Locate the cell with the specified text and output its [x, y] center coordinate. 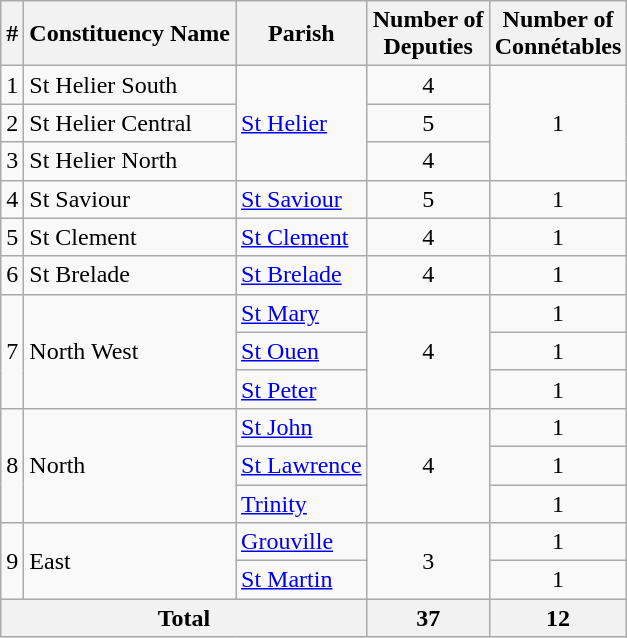
Number ofDeputies [428, 34]
St Helier Central [130, 123]
Constituency Name [130, 34]
Parish [302, 34]
St John [302, 427]
St Helier North [130, 161]
9 [12, 561]
St Helier South [130, 85]
7 [12, 351]
St Helier [302, 123]
St Mary [302, 313]
North [130, 465]
# [12, 34]
37 [428, 618]
St Peter [302, 389]
Number ofConnétables [558, 34]
8 [12, 465]
2 [12, 123]
St Ouen [302, 351]
Grouville [302, 542]
East [130, 561]
St Martin [302, 580]
6 [12, 275]
Trinity [302, 503]
12 [558, 618]
North West [130, 351]
Total [184, 618]
St Lawrence [302, 465]
